Capture the cell that displays the provided text and extract its [X, Y] central coordinate. 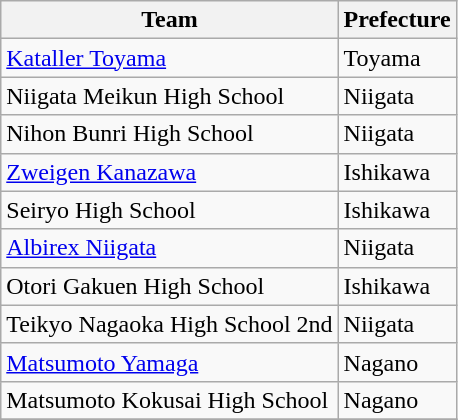
Teikyo Nagaoka High School 2nd [170, 324]
Otori Gakuen High School [170, 286]
Toyama [397, 58]
Team [170, 20]
Nihon Bunri High School [170, 134]
Albirex Niigata [170, 248]
Niigata Meikun High School [170, 96]
Matsumoto Kokusai High School [170, 400]
Seiryo High School [170, 210]
Zweigen Kanazawa [170, 172]
Matsumoto Yamaga [170, 362]
Kataller Toyama [170, 58]
Prefecture [397, 20]
